From the cell containing the given text, extract its center point as (x, y) coordinate. 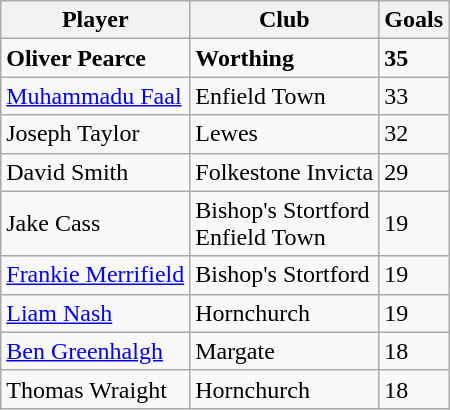
Oliver Pearce (96, 58)
Goals (414, 20)
Player (96, 20)
Bishop's StortfordEnfield Town (284, 224)
32 (414, 134)
33 (414, 96)
Thomas Wraight (96, 389)
David Smith (96, 172)
Liam Nash (96, 313)
Jake Cass (96, 224)
35 (414, 58)
Folkestone Invicta (284, 172)
Margate (284, 351)
29 (414, 172)
Muhammadu Faal (96, 96)
Club (284, 20)
Worthing (284, 58)
Frankie Merrifield (96, 275)
Bishop's Stortford (284, 275)
Joseph Taylor (96, 134)
Ben Greenhalgh (96, 351)
Lewes (284, 134)
Enfield Town (284, 96)
